For the text-containing cell, return its midpoint in [x, y] coordinate format. 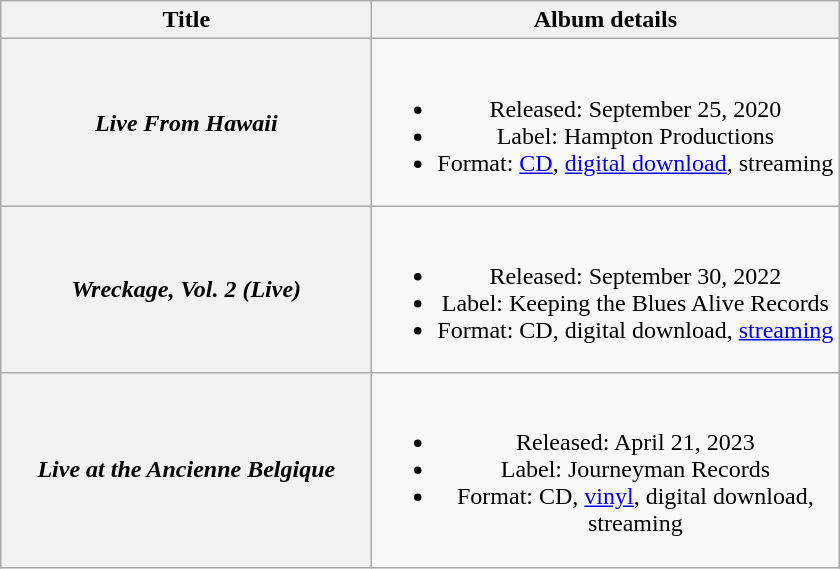
Album details [606, 20]
Released: April 21, 2023Label: Journeyman RecordsFormat: CD, vinyl, digital download, streaming [606, 470]
Live From Hawaii [186, 122]
Wreckage, Vol. 2 (Live) [186, 290]
Live at the Ancienne Belgique [186, 470]
Released: September 30, 2022Label: Keeping the Blues Alive RecordsFormat: CD, digital download, streaming [606, 290]
Released: September 25, 2020Label: Hampton ProductionsFormat: CD, digital download, streaming [606, 122]
Title [186, 20]
